Determine the (X, Y) coordinate at the center of the cell enclosing the given text.  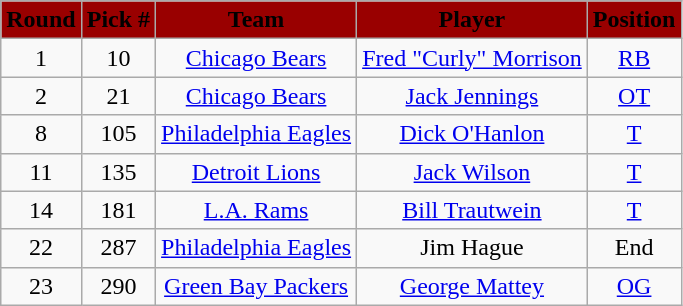
Green Bay Packers (256, 286)
14 (41, 210)
OG (634, 286)
21 (118, 96)
L.A. Rams (256, 210)
2 (41, 96)
135 (118, 172)
RB (634, 58)
Jack Jennings (472, 96)
Round (41, 20)
11 (41, 172)
Pick # (118, 20)
Detroit Lions (256, 172)
8 (41, 134)
Team (256, 20)
End (634, 248)
10 (118, 58)
OT (634, 96)
Player (472, 20)
290 (118, 286)
105 (118, 134)
23 (41, 286)
Jack Wilson (472, 172)
Jim Hague (472, 248)
Bill Trautwein (472, 210)
Dick O'Hanlon (472, 134)
1 (41, 58)
287 (118, 248)
Fred "Curly" Morrison (472, 58)
Position (634, 20)
22 (41, 248)
181 (118, 210)
George Mattey (472, 286)
